Scan for the cell matching the given text and deliver its (x, y) coordinate at center. 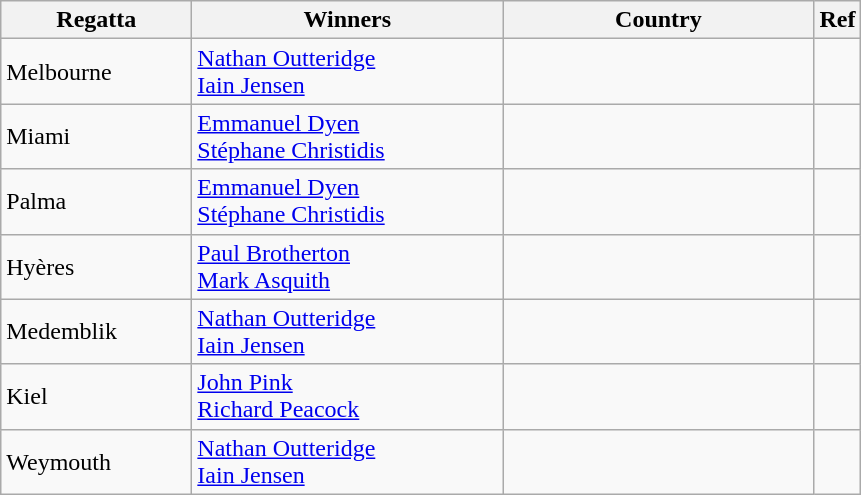
Melbourne (96, 72)
Regatta (96, 20)
Kiel (96, 396)
Paul BrothertonMark Asquith (348, 266)
Miami (96, 136)
Winners (348, 20)
Weymouth (96, 462)
Palma (96, 202)
Ref (838, 20)
Country (658, 20)
Hyères (96, 266)
Medemblik (96, 332)
John PinkRichard Peacock (348, 396)
